Provide the (X, Y) coordinate of the cell's center where the given text is located.  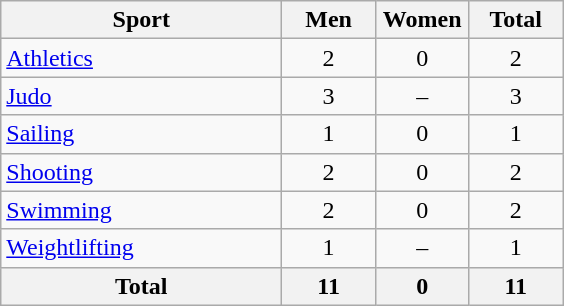
Swimming (142, 210)
Weightlifting (142, 248)
Men (329, 20)
Sport (142, 20)
Athletics (142, 58)
Sailing (142, 134)
Shooting (142, 172)
Women (422, 20)
Judo (142, 96)
